Search for the cell housing the specified text and yield its [x, y] center coordinate. 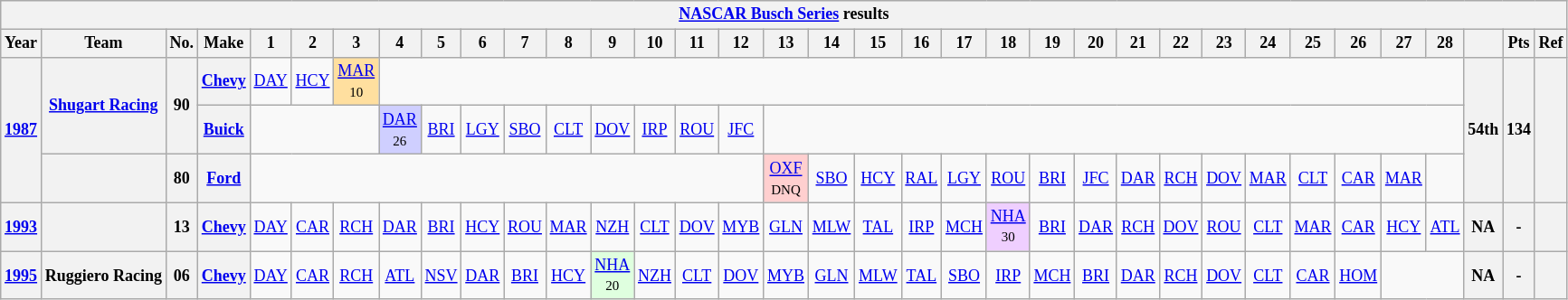
7 [525, 43]
No. [181, 43]
NHA30 [1008, 227]
20 [1097, 43]
90 [181, 105]
22 [1181, 43]
NHA20 [613, 276]
Ruggiero Racing [103, 276]
Pts [1519, 43]
19 [1052, 43]
Team [103, 43]
23 [1224, 43]
NASCAR Busch Series results [784, 14]
12 [741, 43]
5 [442, 43]
17 [965, 43]
9 [613, 43]
Year [22, 43]
4 [400, 43]
1995 [22, 276]
Buick [223, 130]
NSV [442, 276]
54th [1484, 130]
27 [1404, 43]
3 [356, 43]
OXFDNQ [786, 178]
8 [568, 43]
10 [655, 43]
80 [181, 178]
1 [271, 43]
1987 [22, 130]
26 [1359, 43]
RAL [921, 178]
16 [921, 43]
Ref [1551, 43]
134 [1519, 130]
Shugart Racing [103, 105]
18 [1008, 43]
06 [181, 276]
MAR10 [356, 81]
DAR26 [400, 130]
2 [313, 43]
6 [483, 43]
Ford [223, 178]
14 [831, 43]
15 [878, 43]
25 [1313, 43]
28 [1445, 43]
1993 [22, 227]
21 [1138, 43]
Make [223, 43]
11 [697, 43]
24 [1268, 43]
HOM [1359, 276]
